Output the [x, y] coordinate of the center of the cell containing the given text.  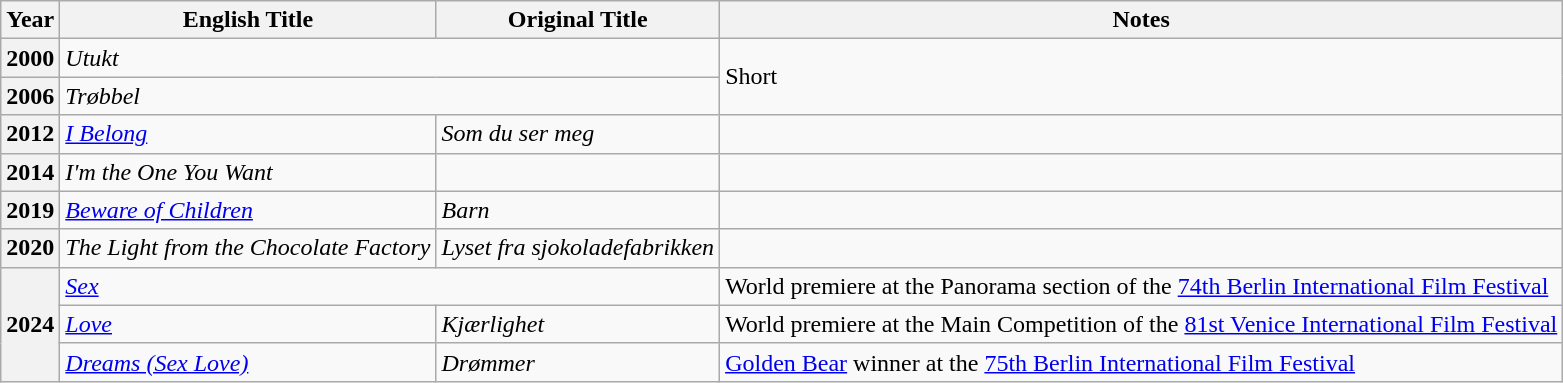
The Light from the Chocolate Factory [248, 248]
Drømmer [578, 362]
Year [30, 20]
English Title [248, 20]
Beware of Children [248, 210]
Original Title [578, 20]
Lyset fra sjokoladefabrikken [578, 248]
Utukt [390, 58]
Short [1142, 77]
Sex [390, 286]
World premiere at the Panorama section of the 74th Berlin International Film Festival [1142, 286]
Love [248, 324]
Notes [1142, 20]
2019 [30, 210]
Barn [578, 210]
I'm the One You Want [248, 172]
2020 [30, 248]
2024 [30, 324]
2000 [30, 58]
2014 [30, 172]
Som du ser meg [578, 134]
Golden Bear winner at the 75th Berlin International Film Festival [1142, 362]
Trøbbel [390, 96]
2006 [30, 96]
2012 [30, 134]
World premiere at the Main Competition of the 81st Venice International Film Festival [1142, 324]
Dreams (Sex Love) [248, 362]
I Belong [248, 134]
Kjærlighet [578, 324]
